Extract the (x, y) coordinate from the center of the cell holding the provided text.  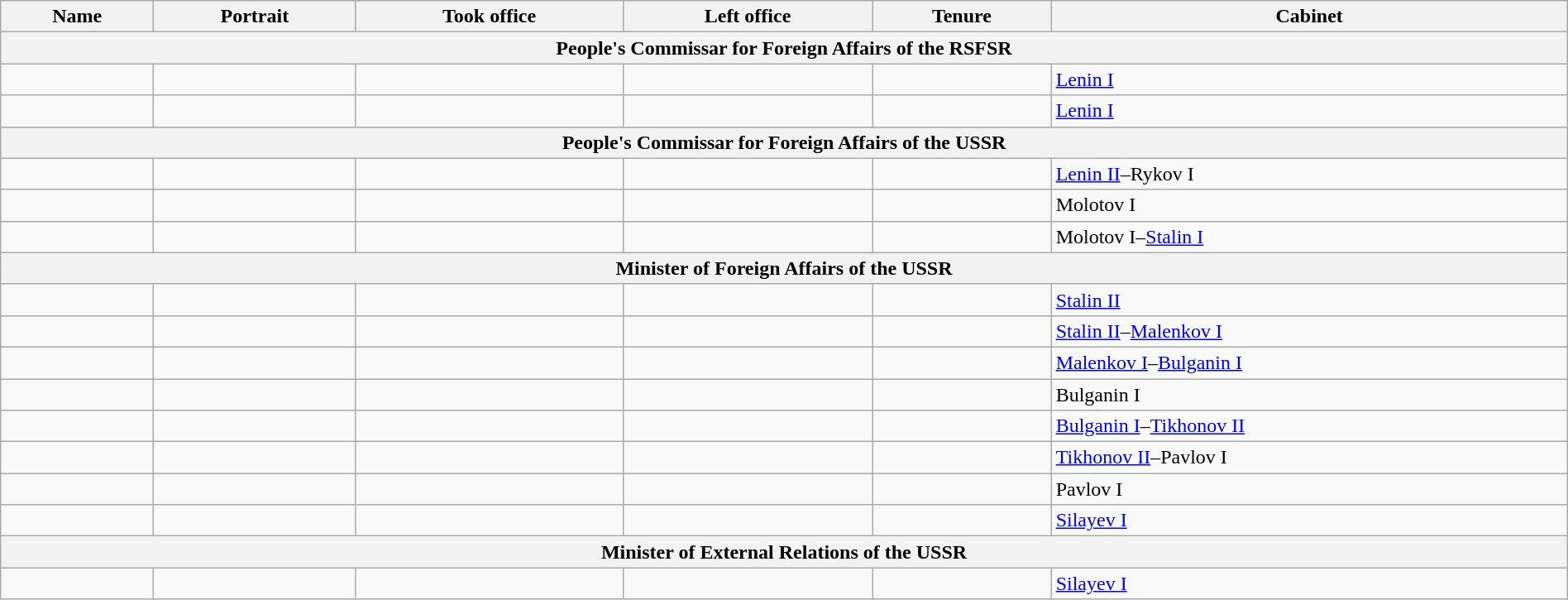
Tikhonov II–Pavlov I (1309, 458)
Malenkov I–Bulganin I (1309, 362)
Left office (748, 17)
Portrait (255, 17)
Minister of External Relations of the USSR (784, 552)
Stalin II–Malenkov I (1309, 331)
Bulganin I–Tikhonov II (1309, 426)
Cabinet (1309, 17)
Molotov I–Stalin I (1309, 237)
Stalin II (1309, 300)
Tenure (962, 17)
Bulganin I (1309, 395)
Molotov I (1309, 205)
Name (78, 17)
Lenin II–Rykov I (1309, 174)
Took office (490, 17)
People's Commissar for Foreign Affairs of the RSFSR (784, 48)
People's Commissar for Foreign Affairs of the USSR (784, 142)
Pavlov I (1309, 489)
Minister of Foreign Affairs of the USSR (784, 268)
